Locate the cell with the specified text and output its (X, Y) center coordinate. 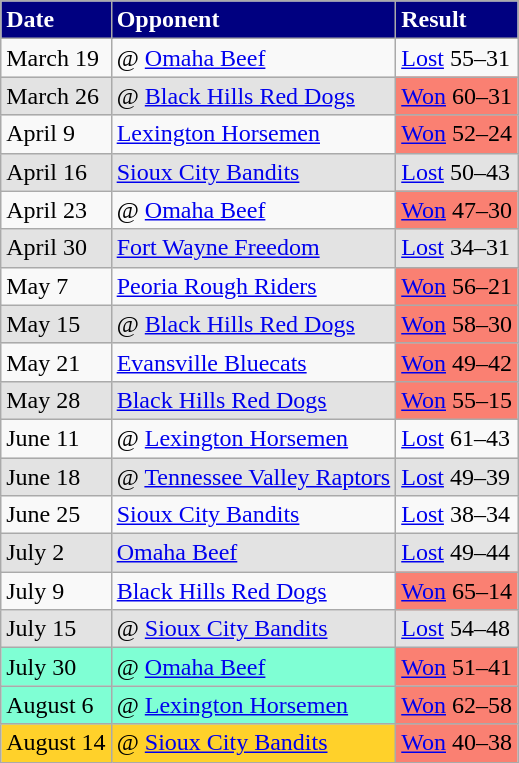
Won 55–15 (457, 400)
August 6 (56, 705)
Won 40–38 (457, 743)
Won 62–58 (457, 705)
Lost 38–34 (457, 515)
July 2 (56, 553)
Evansville Bluecats (254, 362)
Won 60–31 (457, 96)
Lost 49–44 (457, 553)
Won 56–21 (457, 286)
August 14 (56, 743)
Won 58–30 (457, 324)
Omaha Beef (254, 553)
Lost 61–43 (457, 438)
April 30 (56, 248)
March 26 (56, 96)
Date (56, 20)
Lost 50–43 (457, 172)
Won 47–30 (457, 210)
Won 52–24 (457, 134)
July 30 (56, 667)
July 9 (56, 591)
May 15 (56, 324)
Fort Wayne Freedom (254, 248)
June 18 (56, 477)
Won 65–14 (457, 591)
May 7 (56, 286)
Lost 34–31 (457, 248)
@ Tennessee Valley Raptors (254, 477)
June 11 (56, 438)
Lexington Horsemen (254, 134)
Won 51–41 (457, 667)
April 16 (56, 172)
Lost 49–39 (457, 477)
July 15 (56, 629)
Lost 54–48 (457, 629)
April 9 (56, 134)
Won 49–42 (457, 362)
Result (457, 20)
Opponent (254, 20)
March 19 (56, 58)
Peoria Rough Riders (254, 286)
June 25 (56, 515)
April 23 (56, 210)
May 21 (56, 362)
Lost 55–31 (457, 58)
May 28 (56, 400)
